Identify which cell holds the provided text, then report its (x, y) central coordinate. 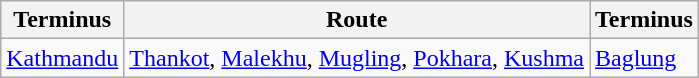
Baglung (644, 58)
Route (357, 20)
Thankot, Malekhu, Mugling, Pokhara, Kushma (357, 58)
Kathmandu (62, 58)
